Capture the cell that displays the provided text and extract its [x, y] central coordinate. 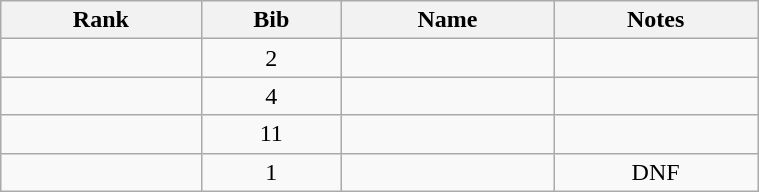
Notes [656, 20]
Bib [272, 20]
1 [272, 172]
4 [272, 96]
2 [272, 58]
11 [272, 134]
DNF [656, 172]
Name [448, 20]
Rank [101, 20]
